Locate the cell with the specified text and output its (X, Y) center coordinate. 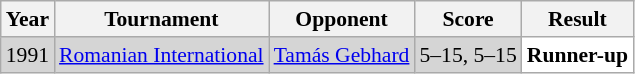
Tournament (162, 19)
Score (468, 19)
Year (28, 19)
Tamás Gebhard (342, 55)
1991 (28, 55)
Romanian International (162, 55)
5–15, 5–15 (468, 55)
Opponent (342, 19)
Result (578, 19)
Runner-up (578, 55)
